Search for the cell housing the specified text and yield its [x, y] center coordinate. 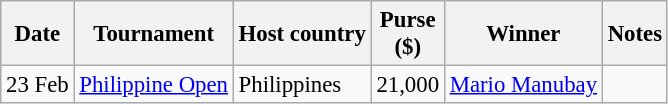
Host country [302, 34]
Philippines [302, 85]
Winner [523, 34]
Mario Manubay [523, 85]
Purse($) [408, 34]
21,000 [408, 85]
Philippine Open [154, 85]
23 Feb [38, 85]
Date [38, 34]
Notes [634, 34]
Tournament [154, 34]
